Scan for the cell matching the given text and deliver its [X, Y] coordinate at center. 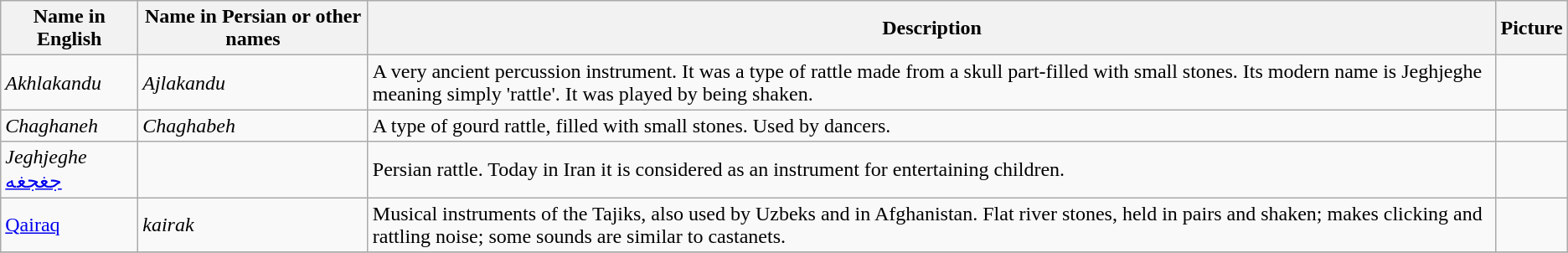
Name in Persian or other names [253, 28]
Picture [1531, 28]
Name in English [70, 28]
Description [931, 28]
Persian rattle. Today in Iran it is considered as an instrument for entertaining children. [931, 169]
Ajlakandu [253, 82]
kairak [253, 225]
Qairaq [70, 225]
A type of gourd rattle, filled with small stones. Used by dancers. [931, 126]
Chaghabeh [253, 126]
Jeghjegheجغجغه [70, 169]
Chaghaneh [70, 126]
Akhlakandu [70, 82]
